Scan for the cell matching the given text and deliver its [x, y] coordinate at center. 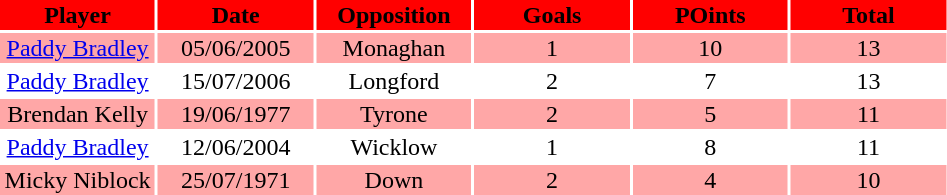
8 [710, 147]
Micky Niblock [78, 180]
7 [710, 81]
Monaghan [394, 48]
Tyrone [394, 114]
Opposition [394, 15]
Player [78, 15]
Down [394, 180]
Goals [552, 15]
15/07/2006 [236, 81]
5 [710, 114]
4 [710, 180]
Total [868, 15]
Brendan Kelly [78, 114]
POints [710, 15]
25/07/1971 [236, 180]
Longford [394, 81]
Wicklow [394, 147]
Date [236, 15]
05/06/2005 [236, 48]
19/06/1977 [236, 114]
12/06/2004 [236, 147]
